Scan for the cell matching the given text and deliver its [x, y] coordinate at center. 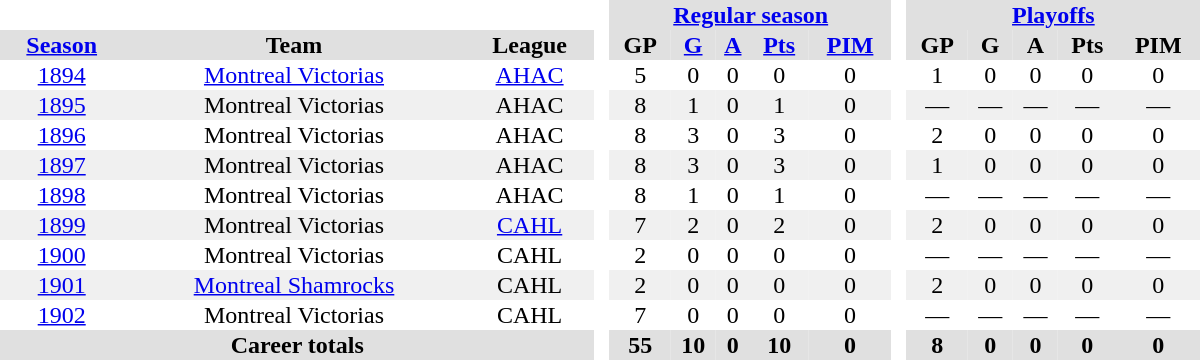
1894 [62, 75]
Career totals [298, 345]
1899 [62, 225]
Regular season [751, 15]
55 [640, 345]
1897 [62, 165]
Playoffs [1054, 15]
1896 [62, 135]
1901 [62, 285]
Montreal Shamrocks [294, 285]
1898 [62, 195]
Season [62, 45]
League [530, 45]
1900 [62, 255]
1902 [62, 315]
5 [640, 75]
1895 [62, 105]
Team [294, 45]
